For the text-containing cell, return its midpoint in [x, y] coordinate format. 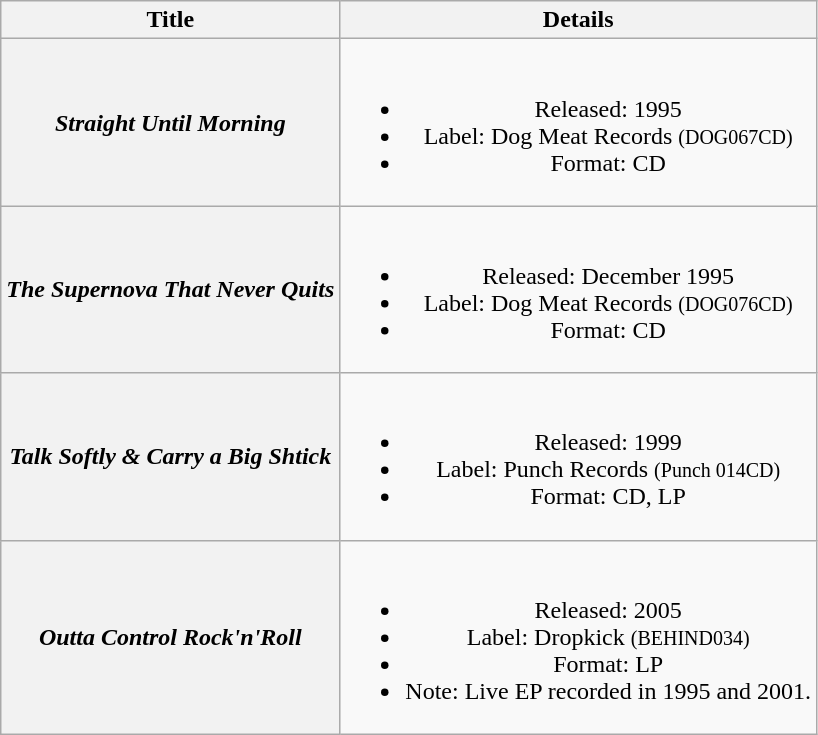
Straight Until Morning [170, 122]
Released: December 1995Label: Dog Meat Records (DOG076CD)Format: CD [578, 290]
Outta Control Rock'n'Roll [170, 637]
Released: 2005Label: Dropkick (BEHIND034)Format: LPNote: Live EP recorded in 1995 and 2001. [578, 637]
Title [170, 20]
Talk Softly & Carry a Big Shtick [170, 456]
Released: 1995Label: Dog Meat Records (DOG067CD)Format: CD [578, 122]
Details [578, 20]
Released: 1999Label: Punch Records (Punch 014CD)Format: CD, LP [578, 456]
The Supernova That Never Quits [170, 290]
